Extract the (x, y) coordinate from the center of the cell holding the provided text.  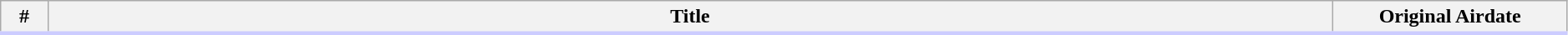
Title (690, 17)
# (24, 17)
Original Airdate (1450, 17)
